Determine the [X, Y] coordinate at the center of the cell enclosing the given text.  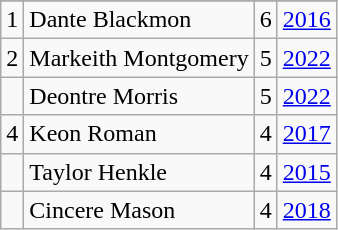
2015 [306, 172]
Keon Roman [139, 134]
2016 [306, 20]
2018 [306, 210]
2017 [306, 134]
Cincere Mason [139, 210]
6 [266, 20]
1 [12, 20]
Taylor Henkle [139, 172]
2 [12, 58]
Deontre Morris [139, 96]
Dante Blackmon [139, 20]
Markeith Montgomery [139, 58]
